Extract the (x, y) coordinate from the center of the cell holding the provided text.  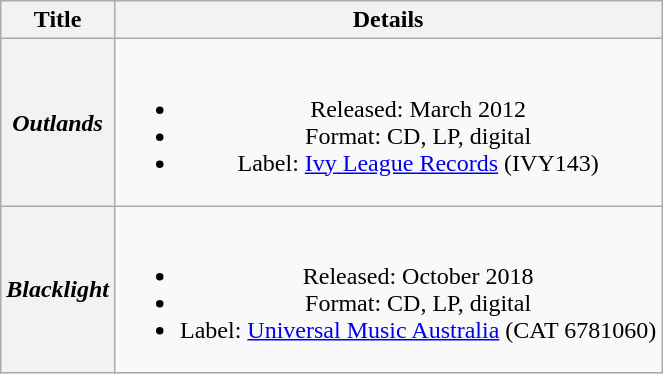
Blacklight (58, 290)
Title (58, 20)
Details (388, 20)
Released: October 2018Format: CD, LP, digitalLabel: Universal Music Australia (CAT 6781060) (388, 290)
Outlands (58, 122)
Released: March 2012Format: CD, LP, digitalLabel: Ivy League Records (IVY143) (388, 122)
